Detect which cell encompasses the target text, then output its (X, Y) center coordinate. 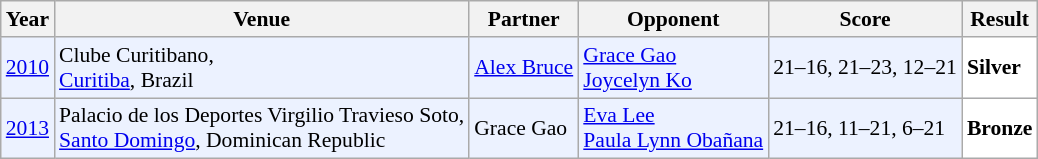
Opponent (673, 19)
Grace Gao (524, 128)
Venue (262, 19)
2010 (28, 68)
Score (865, 19)
Alex Bruce (524, 68)
Clube Curitibano,Curitiba, Brazil (262, 68)
Silver (1000, 68)
Eva Lee Paula Lynn Obañana (673, 128)
Result (1000, 19)
21–16, 21–23, 12–21 (865, 68)
Palacio de los Deportes Virgilio Travieso Soto,Santo Domingo, Dominican Republic (262, 128)
Bronze (1000, 128)
21–16, 11–21, 6–21 (865, 128)
2013 (28, 128)
Grace Gao Joycelyn Ko (673, 68)
Partner (524, 19)
Year (28, 19)
